Locate the cell with the specified text and output its (x, y) center coordinate. 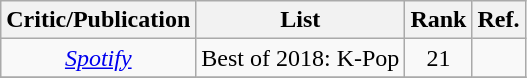
Critic/Publication (98, 20)
Ref. (498, 20)
Spotify (98, 58)
List (300, 20)
Best of 2018: K-Pop (300, 58)
21 (438, 58)
Rank (438, 20)
